Extract the [x, y] coordinate from the center of the cell holding the provided text.  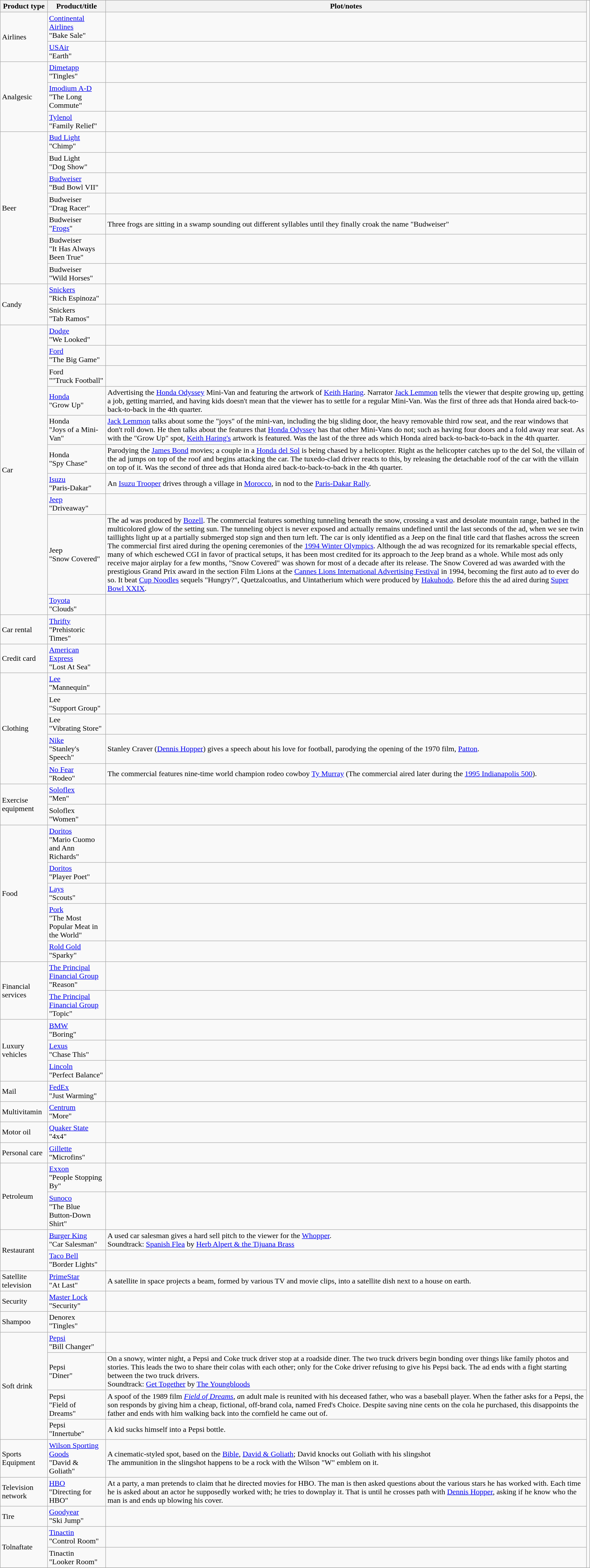
Luxury vehicles [24, 1050]
Mail [24, 1091]
Security [24, 1301]
Airlines [24, 37]
Satellite television [24, 1281]
The Principal Financial Group"Reason" [76, 976]
Snickers"Tab Ramos" [76, 314]
Financial services [24, 990]
No Fear"Rodeo" [76, 774]
Television network [24, 1492]
Budweiser"It Has Always Been True" [76, 249]
The Principal Financial Group"Topic" [76, 1005]
Soloflex"Women" [76, 815]
Quaker State"4x4" [76, 1133]
Tire [24, 1516]
Ford""Truck Football" [76, 376]
Burger King"Car Salesman" [76, 1240]
Rold Gold"Sparky" [76, 951]
Budweiser"Frogs" [76, 224]
Petroleum [24, 1196]
Bud Light"Dog Show" [76, 163]
Product/title [76, 6]
A kid sucks himself into a Pepsi bottle. [346, 1429]
Stanley Craver (Dennis Hopper) gives a speech about his love for football, parodying the opening of the 1970 film, Patton. [346, 749]
A used car salesman gives a hard sell pitch to the viewer for the Whopper.Soundtrack: Spanish Flea by Herb Alpert & the Tijuana Brass [346, 1240]
American Express"Lost At Sea" [76, 658]
An Isuzu Trooper drives through a village in Morocco, in nod to the Paris-Dakar Rally. [346, 483]
Thrifty"Prehistoric Times" [76, 629]
BMW"Boring" [76, 1030]
Wilson Sporting Goods"David & Goliath" [76, 1458]
Denorex"Tingles" [76, 1322]
Doritos"Player Poet" [76, 873]
Car rental [24, 629]
Budweiser"Drag Racer" [76, 204]
Pepsi"Innertube" [76, 1429]
Honda"Grow Up" [76, 401]
Lee"Mannequin" [76, 683]
Credit card [24, 658]
USAir"Earth" [76, 52]
Tylenol"Family Relief" [76, 122]
Lays"Scouts" [76, 893]
Jeep"Snow Covered" [76, 554]
Dodge"We Looked" [76, 335]
Continental Airlines"Bake Sale" [76, 27]
Dimetapp"Tingles" [76, 72]
Pepsi"Field of Dreams" [76, 1404]
Tolnaftate [24, 1547]
HBO"Directing for HBO" [76, 1492]
Sunoco"The Blue Button-Down Shirt" [76, 1211]
Tinactin"Control Room" [76, 1537]
Three frogs are sitting in a swamp sounding out different syllables until they finally croak the name "Budweiser" [346, 224]
Gillette"Microfins" [76, 1153]
Tinactin"Looker Room" [76, 1557]
Budweiser"Bud Bowl VII" [76, 183]
Pork"The Most Popular Meat in the World" [76, 922]
Soloflex"Men" [76, 794]
Pepsi"Diner" [76, 1371]
Car [24, 470]
Pepsi"Bill Changer" [76, 1342]
Plot/notes [346, 6]
Exercise equipment [24, 804]
Soft drink [24, 1386]
Toyota"Clouds" [76, 604]
Lincoln"Perfect Balance" [76, 1071]
Honda"Joys of a Mini-Van" [76, 430]
Restaurant [24, 1250]
Exxon"People Stopping By" [76, 1178]
Motor oil [24, 1133]
Shampoo [24, 1322]
Master Lock"Security" [76, 1301]
Doritos"Mario Cuomo and Ann Richards" [76, 844]
A satellite in space projects a beam, formed by various TV and movie clips, into a satellite dish next to a house on earth. [346, 1281]
Analgesic [24, 97]
Budweiser"Wild Horses" [76, 274]
Beer [24, 208]
Taco Bell"Border Lights" [76, 1260]
Isuzu"Paris-Dakar" [76, 483]
The commercial features nine-time world champion rodeo cowboy Ty Murray (The commercial aired later during the 1995 Indianapolis 500). [346, 774]
Personal care [24, 1153]
Imodium A-D"The Long Commute" [76, 97]
Candy [24, 304]
Goodyear"Ski Jump" [76, 1516]
Sports Equipment [24, 1458]
Nike"Stanley's Speech" [76, 749]
Snickers"Rich Espinoza" [76, 294]
PrimeStar"At Last" [76, 1281]
Ford"The Big Game" [76, 355]
Jeep"Driveaway" [76, 504]
Food [24, 893]
Multivitamin [24, 1112]
Lexus"Chase This" [76, 1050]
FedEx"Just Warming" [76, 1091]
Centrum"More" [76, 1112]
Bud Light"Chimp" [76, 142]
Lee"Vibrating Store" [76, 724]
Honda"Spy Chase" [76, 459]
Product type [24, 6]
Clothing [24, 728]
Lee"Support Group" [76, 703]
